Identify which cell holds the provided text, then report its (X, Y) central coordinate. 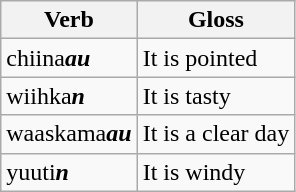
It is a clear day (216, 134)
waaskamaau (69, 134)
chiinaau (69, 58)
It is tasty (216, 96)
Verb (69, 20)
It is pointed (216, 58)
Gloss (216, 20)
It is windy (216, 172)
yuutin (69, 172)
wiihkan (69, 96)
